Return [x, y] of the center of cell containing provided text 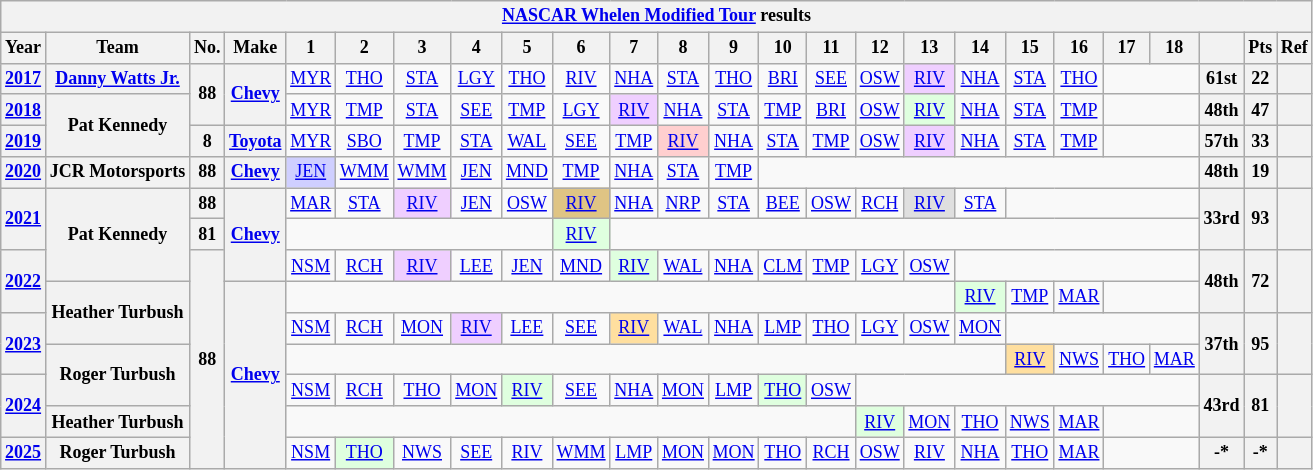
4 [476, 48]
17 [1127, 48]
11 [832, 48]
19 [1260, 172]
JCR Motorsports [117, 172]
16 [1079, 48]
33rd [1222, 219]
37th [1222, 343]
2020 [24, 172]
2019 [24, 140]
22 [1260, 78]
2017 [24, 78]
10 [783, 48]
43rd [1222, 406]
CLM [783, 266]
No. [208, 48]
5 [528, 48]
Pts [1260, 48]
15 [1030, 48]
33 [1260, 140]
Year [24, 48]
47 [1260, 110]
Toyota [256, 140]
2025 [24, 452]
57th [1222, 140]
NASCAR Whelen Modified Tour results [656, 16]
Make [256, 48]
7 [634, 48]
SBO [364, 140]
13 [930, 48]
72 [1260, 281]
2018 [24, 110]
61st [1222, 78]
2 [364, 48]
2021 [24, 219]
NRP [684, 204]
Danny Watts Jr. [117, 78]
BEE [783, 204]
9 [734, 48]
14 [980, 48]
Ref [1294, 48]
3 [422, 48]
2024 [24, 406]
1 [311, 48]
95 [1260, 343]
93 [1260, 219]
Team [117, 48]
18 [1174, 48]
2022 [24, 281]
6 [581, 48]
12 [880, 48]
2023 [24, 343]
